Find where the given text appears and provide that cell's center as (X, Y) coordinate. 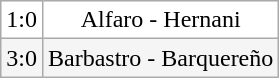
3:0 (22, 58)
Barbastro - Barquereño (160, 58)
Alfaro - Hernani (160, 20)
1:0 (22, 20)
